Extract the [X, Y] coordinate from the center of the cell holding the provided text.  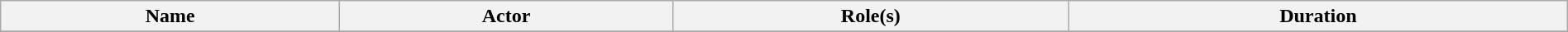
Role(s) [870, 16]
Duration [1318, 16]
Actor [506, 16]
Name [170, 16]
